For the text-containing cell, return its midpoint in (x, y) coordinate format. 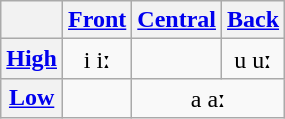
Low (32, 98)
Front (98, 20)
a aː (208, 98)
High (32, 59)
i iː (98, 59)
u uː (254, 59)
Central (177, 20)
Back (254, 20)
